Find where the given text appears and provide that cell's center as (x, y) coordinate. 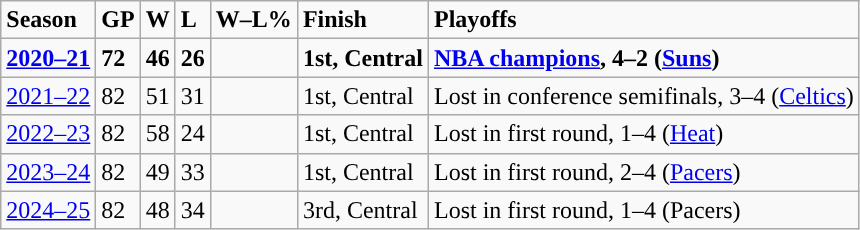
3rd, Central (362, 210)
Finish (362, 20)
46 (158, 58)
L (192, 20)
GP (118, 20)
26 (192, 58)
51 (158, 96)
49 (158, 172)
31 (192, 96)
Season (48, 20)
33 (192, 172)
2023–24 (48, 172)
Playoffs (644, 20)
2024–25 (48, 210)
58 (158, 134)
72 (118, 58)
48 (158, 210)
W–L% (254, 20)
24 (192, 134)
2022–23 (48, 134)
W (158, 20)
Lost in first round, 1–4 (Pacers) (644, 210)
2021–22 (48, 96)
2020–21 (48, 58)
Lost in first round, 1–4 (Heat) (644, 134)
Lost in first round, 2–4 (Pacers) (644, 172)
Lost in conference semifinals, 3–4 (Celtics) (644, 96)
34 (192, 210)
NBA champions, 4–2 (Suns) (644, 58)
